Determine the [x, y] coordinate at the center of the cell enclosing the given text.  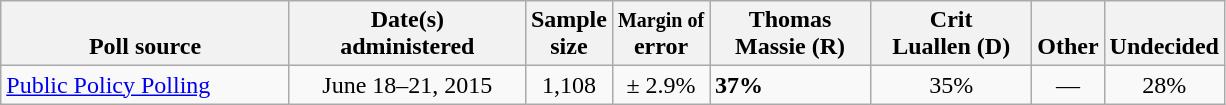
37% [790, 85]
1,108 [568, 85]
28% [1164, 85]
— [1068, 85]
Samplesize [568, 34]
ThomasMassie (R) [790, 34]
± 2.9% [660, 85]
Margin oferror [660, 34]
June 18–21, 2015 [407, 85]
Public Policy Polling [146, 85]
Undecided [1164, 34]
35% [952, 85]
CritLuallen (D) [952, 34]
Other [1068, 34]
Date(s)administered [407, 34]
Poll source [146, 34]
